Extract the [X, Y] coordinate from the center of the cell holding the provided text.  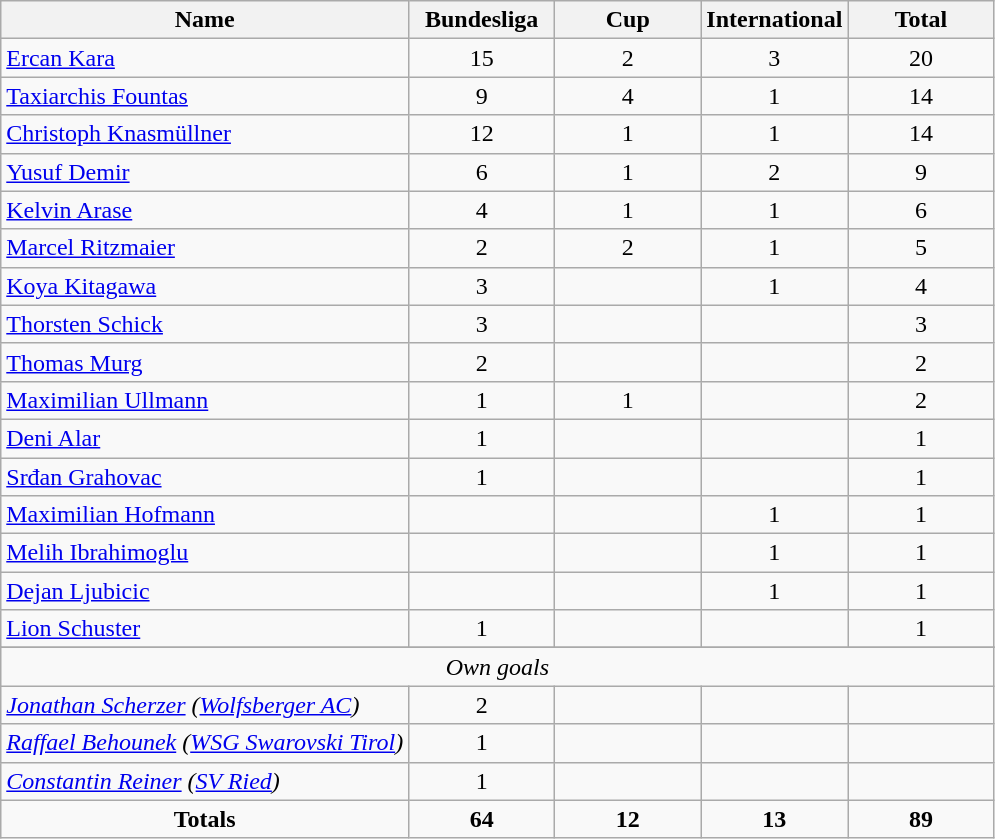
Maximilian Hofmann [205, 515]
15 [482, 58]
Own goals [498, 667]
13 [774, 819]
Ercan Kara [205, 58]
Jonathan Scherzer (Wolfsberger AC) [205, 705]
Totals [205, 819]
Deni Alar [205, 438]
Srđan Grahovac [205, 477]
Total [921, 20]
Bundesliga [482, 20]
Name [205, 20]
Raffael Behounek (WSG Swarovski Tirol) [205, 743]
89 [921, 819]
Maximilian Ullmann [205, 400]
64 [482, 819]
Constantin Reiner (SV Ried) [205, 781]
Kelvin Arase [205, 210]
Yusuf Demir [205, 172]
Taxiarchis Fountas [205, 96]
20 [921, 58]
Dejan Ljubicic [205, 591]
Thorsten Schick [205, 324]
Lion Schuster [205, 629]
Cup [628, 20]
International [774, 20]
Thomas Murg [205, 362]
Marcel Ritzmaier [205, 248]
Christoph Knasmüllner [205, 134]
Koya Kitagawa [205, 286]
5 [921, 248]
Melih Ibrahimoglu [205, 553]
